Detect which cell encompasses the target text, then output its (X, Y) center coordinate. 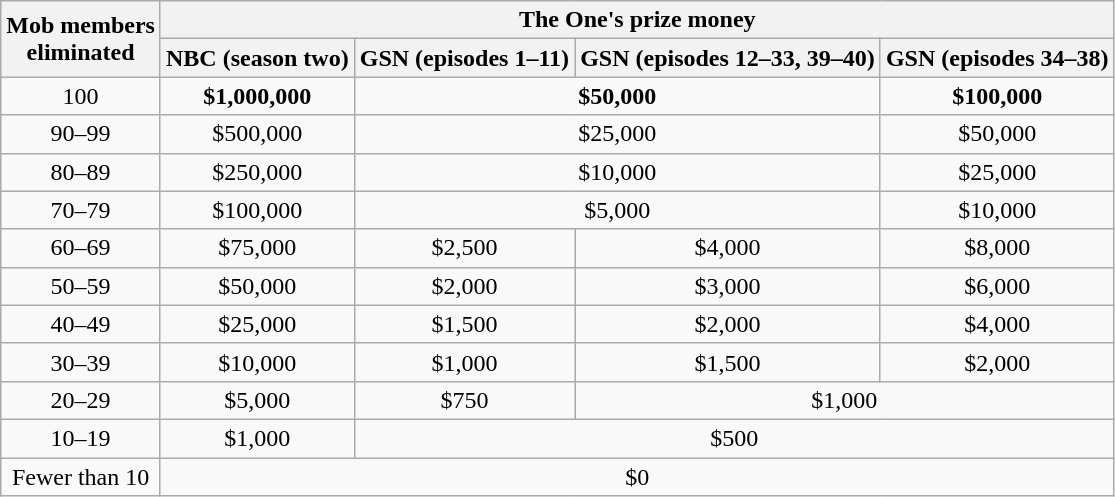
$0 (637, 477)
$2,500 (464, 248)
$500,000 (257, 134)
GSN (episodes 12–33, 39–40) (728, 58)
$500 (734, 438)
40–49 (81, 324)
$750 (464, 400)
$1,000,000 (257, 96)
100 (81, 96)
$75,000 (257, 248)
10–19 (81, 438)
The One's prize money (637, 20)
30–39 (81, 362)
90–99 (81, 134)
NBC (season two) (257, 58)
$3,000 (728, 286)
$250,000 (257, 172)
70–79 (81, 210)
20–29 (81, 400)
60–69 (81, 248)
50–59 (81, 286)
80–89 (81, 172)
GSN (episodes 34–38) (997, 58)
$8,000 (997, 248)
Mob memberseliminated (81, 39)
GSN (episodes 1–11) (464, 58)
$6,000 (997, 286)
Fewer than 10 (81, 477)
